From the cell containing the given text, extract its center point as [X, Y] coordinate. 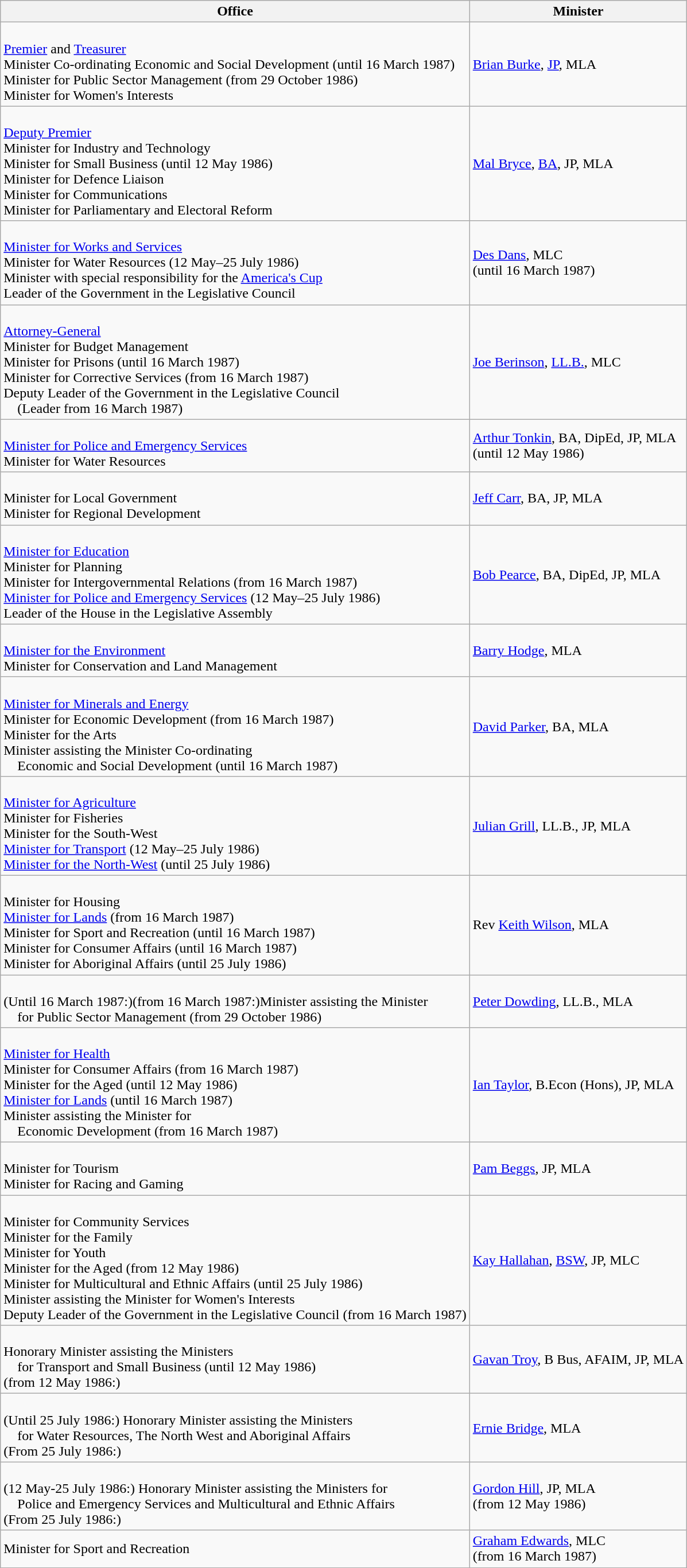
Graham Edwards, MLC(from 16 March 1987) [578, 1549]
Barry Hodge, MLA [578, 650]
(Until 25 July 1986:) Honorary Minister assisting the Ministers for Water Resources, The North West and Aboriginal Affairs(From 25 July 1986:) [235, 1428]
Joe Berinson, LL.B., MLC [578, 362]
Mal Bryce, BA, JP, MLA [578, 163]
Minister [578, 11]
Kay Hallahan, BSW, JP, MLC [578, 1261]
Minister for the Environment Minister for Conservation and Land Management [235, 650]
Minister for Police and Emergency Services Minister for Water Resources [235, 446]
David Parker, BA, MLA [578, 726]
Brian Burke, JP, MLA [578, 64]
Jeff Carr, BA, JP, MLA [578, 498]
Ernie Bridge, MLA [578, 1428]
(Until 16 March 1987:)(from 16 March 1987:)Minister assisting the Minister for Public Sector Management (from 29 October 1986) [235, 1001]
Rev Keith Wilson, MLA [578, 925]
Minister for Tourism Minister for Racing and Gaming [235, 1169]
Julian Grill, LL.B., JP, MLA [578, 826]
Minister for Local Government Minister for Regional Development [235, 498]
Gordon Hill, JP, MLA(from 12 May 1986) [578, 1496]
Honorary Minister assisting the Ministers for Transport and Small Business (until 12 May 1986)(from 12 May 1986:) [235, 1359]
Minister for Sport and Recreation [235, 1549]
Ian Taylor, B.Econ (Hons), JP, MLA [578, 1085]
Office [235, 11]
Bob Pearce, BA, DipEd, JP, MLA [578, 575]
Pam Beggs, JP, MLA [578, 1169]
Gavan Troy, B Bus, AFAIM, JP, MLA [578, 1359]
Des Dans, MLC(until 16 March 1987) [578, 263]
Peter Dowding, LL.B., MLA [578, 1001]
Arthur Tonkin, BA, DipEd, JP, MLA(until 12 May 1986) [578, 446]
